Return (x, y) of the center of cell containing provided text 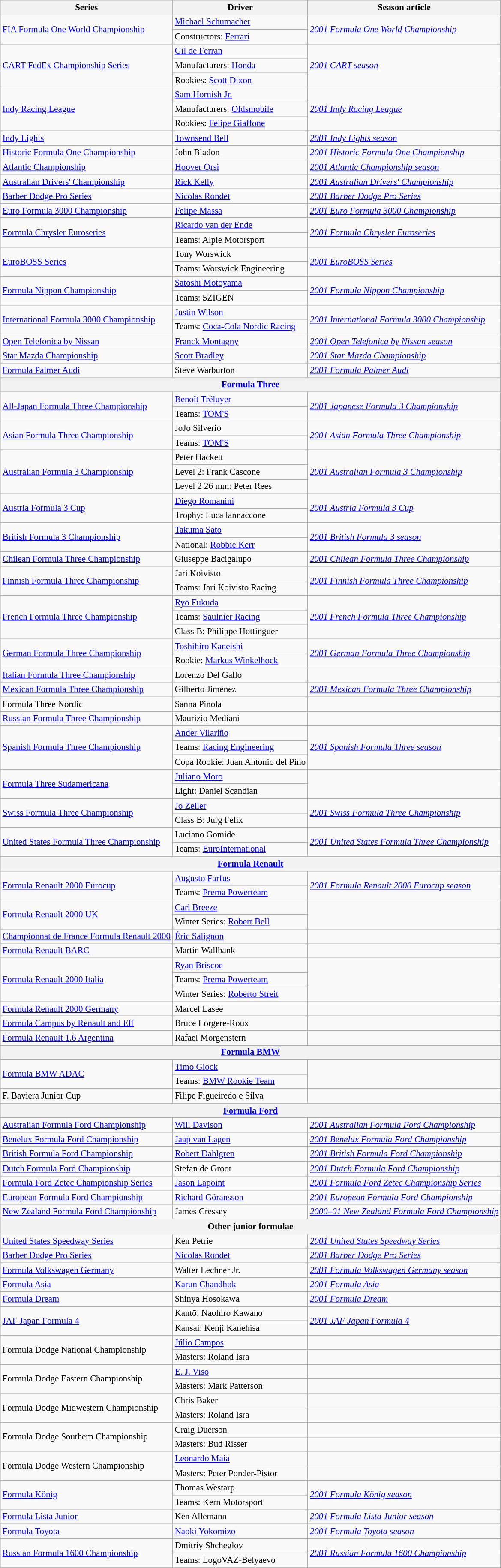
Teams: 5ZIGEN (240, 298)
Swiss Formula Three Championship (87, 813)
2001 French Formula Three Championship (404, 617)
Level 2: Frank Cascone (240, 472)
Giuseppe Bacigalupo (240, 559)
Winter Series: Robert Bell (240, 922)
Level 2 26 mm: Peter Rees (240, 487)
2001 German Formula Three Championship (404, 653)
Rafael Morgenstern (240, 1038)
2001 Australian Formula Ford Championship (404, 1125)
Takuma Sato (240, 530)
Winter Series: Roberto Streit (240, 994)
Masters: Peter Ponder-Pistor (240, 1473)
Hoover Orsi (240, 167)
All-Japan Formula Three Championship (87, 406)
Augusto Farfus (240, 878)
Dutch Formula Ford Championship (87, 1168)
Karun Chandhok (240, 1285)
Teams: Kern Motorsport (240, 1502)
Formula Asia (87, 1285)
EuroBOSS Series (87, 262)
Toshihiro Kaneishi (240, 646)
Benoît Tréluyer (240, 399)
Formula Renault 1.6 Argentina (87, 1038)
Jason Lapoint (240, 1183)
Formula Lista Junior (87, 1517)
Formula Dodge Eastern Championship (87, 1379)
British Formula 3 Championship (87, 537)
Thomas Westarp (240, 1488)
2001 Atlantic Championship season (404, 167)
Kantō: Naohiro Kawano (240, 1314)
Asian Formula Three Championship (87, 436)
2001 Australian Formula 3 Championship (404, 472)
Masters: Mark Patterson (240, 1386)
2001 Australian Drivers' Championship (404, 182)
Rick Kelly (240, 182)
Teams: BMW Rookie Team (240, 1081)
Felipe Massa (240, 211)
Formula Toyota (87, 1531)
Benelux Formula Ford Championship (87, 1139)
Satoshi Motoyama (240, 283)
Australian Formula 3 Championship (87, 472)
2001 Indy Racing League (404, 109)
Formula Palmer Audi (87, 370)
Scott Bradley (240, 356)
Manufacturers: Honda (240, 66)
2001 Open Telefonica by Nissan season (404, 341)
Finnish Formula Three Championship (87, 581)
Lorenzo Del Gallo (240, 675)
2001 Formula Nippon Championship (404, 291)
Russian Formula 1600 Championship (87, 1553)
2001 Japanese Formula 3 Championship (404, 406)
Driver (240, 8)
Teams: Saulnier Racing (240, 617)
2001 Formula Dream (404, 1299)
Formula König (87, 1495)
Formula Renault 2000 Eurocup (87, 885)
James Cressey (240, 1212)
Austria Formula 3 Cup (87, 508)
2001 Formula Chrysler Euroseries (404, 232)
Formula Renault (250, 864)
Richard Göransson (240, 1198)
Teams: Alpie Motorsport (240, 240)
International Formula 3000 Championship (87, 319)
Filipe Figueiredo e Silva (240, 1096)
2001 EuroBOSS Series (404, 262)
Formula Ford (250, 1111)
Formula Ford Zetec Championship Series (87, 1183)
Formula Three (250, 385)
Will Davison (240, 1125)
Star Mazda Championship (87, 356)
Naoki Yokomizo (240, 1531)
Dmitriy Shcheglov (240, 1546)
Indy Lights (87, 138)
Carl Breeze (240, 907)
Jo Zeller (240, 806)
Townsend Bell (240, 138)
2001 Formula Palmer Audi (404, 370)
National: Robbie Kerr (240, 545)
2001 European Formula Ford Championship (404, 1198)
Walter Lechner Jr. (240, 1270)
Formula Nippon Championship (87, 291)
French Formula Three Championship (87, 617)
Robert Dahlgren (240, 1154)
2001 United States Speedway Series (404, 1241)
Formula Renault 2000 Germany (87, 1009)
2001 Dutch Formula Ford Championship (404, 1168)
Rookies: Scott Dixon (240, 80)
New Zealand Formula Ford Championship (87, 1212)
Ryō Fukuda (240, 602)
2001 Historic Formula One Championship (404, 153)
Other junior formulae (250, 1227)
Luciano Gomide (240, 835)
Teams: Coca-Cola Nordic Racing (240, 327)
2001 Benelux Formula Ford Championship (404, 1139)
Formula Dream (87, 1299)
2001 Chilean Formula Three Championship (404, 559)
2001 British Formula Ford Championship (404, 1154)
Rookies: Felipe Giaffone (240, 123)
Sanna Pinola (240, 704)
Michael Schumacher (240, 22)
Light: Daniel Scandian (240, 791)
2001 Russian Formula 1600 Championship (404, 1553)
Marcel Lasee (240, 1009)
2001 Formula One World Championship (404, 29)
2001 Formula Volkswagen Germany season (404, 1270)
Constructors: Ferrari (240, 36)
2001 International Formula 3000 Championship (404, 319)
Class B: Jurg Felix (240, 820)
2001 Swiss Formula Three Championship (404, 813)
Australian Drivers' Championship (87, 182)
Justin Wilson (240, 312)
Chilean Formula Three Championship (87, 559)
Series (87, 8)
Craig Duerson (240, 1430)
F. Baviera Junior Cup (87, 1096)
Historic Formula One Championship (87, 153)
Teams: LogoVAZ-Belyaevo (240, 1560)
Sam Hornish Jr. (240, 95)
Formula Volkswagen Germany (87, 1270)
Gil de Ferran (240, 51)
2001 Mexican Formula Three Championship (404, 689)
E. J. Viso (240, 1372)
Franck Montagny (240, 341)
JoJo Silverio (240, 428)
2001 Formula König season (404, 1495)
Formula Chrysler Euroseries (87, 232)
Formula Three Sudamericana (87, 784)
2001 JAF Japan Formula 4 (404, 1321)
Formula Dodge Western Championship (87, 1466)
2001 Euro Formula 3000 Championship (404, 211)
Formula Renault BARC (87, 951)
Teams: Jari Koivisto Racing (240, 588)
Italian Formula Three Championship (87, 675)
Formula Renault 2000 Italia (87, 980)
2001 United States Formula Three Championship (404, 842)
Formula BMW ADAC (87, 1074)
Maurizio Mediani (240, 719)
Formula Dodge National Championship (87, 1350)
Ken Petrie (240, 1241)
Jaap van Lagen (240, 1139)
2001 Formula Asia (404, 1285)
Ricardo van der Ende (240, 225)
2001 Spanish Formula Three season (404, 748)
Formula Campus by Renault and Elf (87, 1023)
Euro Formula 3000 Championship (87, 211)
Mexican Formula Three Championship (87, 689)
European Formula Ford Championship (87, 1198)
Steve Warburton (240, 370)
Teams: EuroInternational (240, 849)
Stefan de Groot (240, 1168)
CART FedEx Championship Series (87, 66)
Teams: Worswick Engineering (240, 269)
German Formula Three Championship (87, 653)
2001 Formula Toyota season (404, 1531)
Copa Rookie: Juan Antonio del Pino (240, 762)
United States Speedway Series (87, 1241)
FIA Formula One World Championship (87, 29)
Australian Formula Ford Championship (87, 1125)
Season article (404, 8)
2001 Austria Formula 3 Cup (404, 508)
John Bladon (240, 153)
Gilberto Jiménez (240, 689)
Leonardo Maia (240, 1459)
Chris Baker (240, 1401)
Championnat de France Formula Renault 2000 (87, 936)
Formula Renault 2000 UK (87, 915)
British Formula Ford Championship (87, 1154)
JAF Japan Formula 4 (87, 1321)
Russian Formula Three Championship (87, 719)
2001 Star Mazda Championship (404, 356)
Formula Dodge Midwestern Championship (87, 1408)
2001 Finnish Formula Three Championship (404, 581)
Kansai: Kenji Kanehisa (240, 1328)
Class B: Philippe Hottinguer (240, 632)
Teams: Racing Engineering (240, 748)
2001 CART season (404, 66)
2000–01 New Zealand Formula Ford Championship (404, 1212)
Diego Romanini (240, 501)
Trophy: Luca lannaccone (240, 515)
Formula BMW (250, 1052)
Formula Three Nordic (87, 704)
2001 British Formula 3 season (404, 537)
Jari Koivisto (240, 574)
Manufacturers: Oldsmobile (240, 109)
2001 Indy Lights season (404, 138)
2001 Formula Lista Junior season (404, 1517)
Ken Allemann (240, 1517)
2001 Formula Ford Zetec Championship Series (404, 1183)
Peter Hackett (240, 457)
Ryan Briscoe (240, 965)
Formula Dodge Southern Championship (87, 1437)
2001 Formula Renault 2000 Eurocup season (404, 885)
United States Formula Three Championship (87, 842)
2001 Asian Formula Three Championship (404, 436)
Rookie: Markus Winkelhock (240, 661)
Indy Racing League (87, 109)
Spanish Formula Three Championship (87, 748)
Ander Vilariño (240, 733)
Juliano Moro (240, 776)
Timo Glock (240, 1067)
Éric Salignon (240, 936)
Shinya Hosokawa (240, 1299)
Open Telefonica by Nissan (87, 341)
Bruce Lorgere-Roux (240, 1023)
Masters: Bud Risser (240, 1444)
Atlantic Championship (87, 167)
Tony Worswick (240, 254)
Júlio Campos (240, 1342)
Martin Wallbank (240, 951)
